Return the (x, y) coordinate for the center point of the cell that contains the specified text.  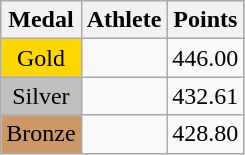
Medal (41, 20)
Athlete (124, 20)
Bronze (41, 134)
Silver (41, 96)
446.00 (206, 58)
Gold (41, 58)
428.80 (206, 134)
Points (206, 20)
432.61 (206, 96)
